Detect which cell encompasses the target text, then output its (X, Y) center coordinate. 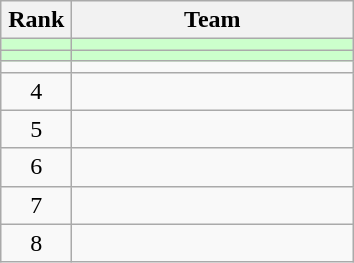
Team (212, 20)
7 (36, 205)
8 (36, 243)
Rank (36, 20)
6 (36, 167)
5 (36, 129)
4 (36, 91)
